Locate the cell with the specified text and output its [x, y] center coordinate. 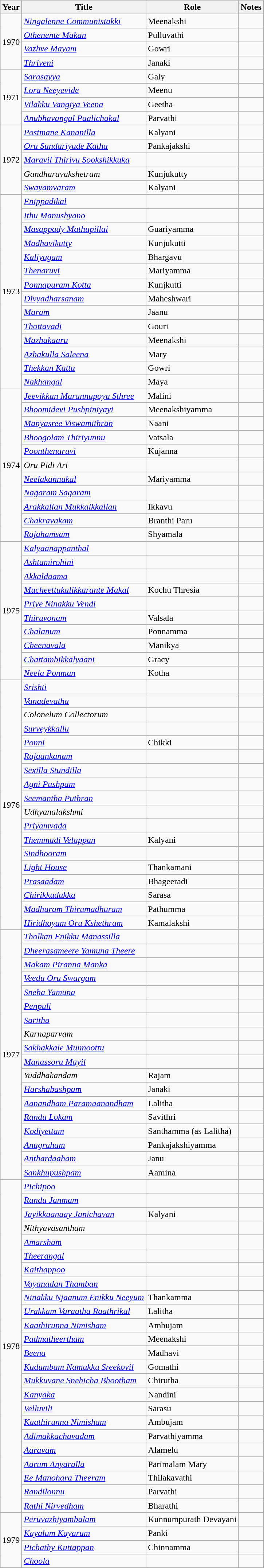
Rathi Nirvedham [84, 1506]
Neela Ponman [84, 673]
Kalyaanappanthal [84, 548]
Rajahamsam [84, 534]
Title [84, 7]
Agni Pushpam [84, 784]
Light House [84, 867]
Sneha Yamuna [84, 992]
1972 [11, 160]
Padmatheertham [84, 1339]
Jeevikkan Marannupoya Sthree [84, 395]
Veedu Oru Swargam [84, 978]
Randu Lokam [84, 1117]
Urakkam Varaatha Raathrikal [84, 1311]
Chalanum [84, 632]
Chikki [192, 742]
Sarasayya [84, 77]
Madhavikutty [84, 243]
Thankamma [192, 1298]
Kunjukutti [192, 243]
Aaravam [84, 1450]
Rajam [192, 1076]
Gandharavakshetram [84, 174]
Notes [251, 7]
Shyamala [192, 534]
Maheshwari [192, 299]
Mazhakaaru [84, 340]
Divyadharsanam [84, 299]
Kamalakshi [192, 923]
Ikkavu [192, 507]
Pankajakshi [192, 146]
Pankajakshiyamma [192, 1145]
Makam Piranna Manka [84, 964]
Galy [192, 77]
1975 [11, 611]
Madhavi [192, 1353]
Randu Janmam [84, 1200]
Lora Neeyevide [84, 90]
Chinnamma [192, 1547]
Priye Ninakku Vendi [84, 604]
Anugraham [84, 1145]
Thiruvonam [84, 618]
Kujanna [192, 451]
Branthi Paru [192, 520]
Pichathy Kuttappan [84, 1547]
Othenente Makan [84, 35]
Kunnumpurath Devayani [192, 1520]
Ashtamirohini [84, 562]
Meenakshiyamma [192, 410]
Thankamani [192, 867]
Choola [84, 1561]
Amarsham [84, 1242]
Parimalam Mary [192, 1464]
Vazhve Mayam [84, 49]
Rajaankanam [84, 756]
Bhargavu [192, 257]
Manyasree Viswamithran [84, 424]
Ponni [84, 742]
Colonelum Collectorum [84, 715]
Madhuram Thirumadhuram [84, 909]
Valsala [192, 618]
Kunjukutty [192, 174]
Kunjkutti [192, 285]
Ningalenne Communistakki [84, 21]
Ponnapuram Kotta [84, 285]
Anubhavangal Paalichakal [84, 118]
Akkaldaama [84, 576]
Tholkan Enikku Manassilla [84, 937]
Randilonnu [84, 1491]
Kaliyugam [84, 257]
Nagaram Sagaram [84, 493]
Malini [192, 395]
Surveykkallu [84, 729]
1971 [11, 97]
1973 [11, 292]
Jaanu [192, 312]
Bhoogolam Thiriyunnu [84, 437]
Gouri [192, 326]
Chakravakam [84, 520]
Postmane Kananilla [84, 132]
Hiridhayam Oru Kshethram [84, 923]
Nakhangal [84, 382]
Vilakku Vangiya Veena [84, 104]
Mukkuvane Snehicha Bhootham [84, 1381]
Adimakkachavadam [84, 1436]
1970 [11, 42]
Oru Pidi Ari [84, 465]
Velluvili [84, 1408]
Mary [192, 354]
Nandini [192, 1395]
Vatsala [192, 437]
Bhageeradi [192, 881]
Vayanadan Thamban [84, 1283]
Ee Manohara Theeram [84, 1478]
Parvathiyamma [192, 1436]
Year [11, 7]
Ponnamma [192, 632]
Guariyamma [192, 229]
Bharathi [192, 1506]
Penpuli [84, 1006]
Role [192, 7]
Azhakulla Saleena [84, 354]
Janu [192, 1159]
1979 [11, 1540]
Prasaadam [84, 881]
Udhyanalakshmi [84, 812]
Kotha [192, 673]
Geetha [192, 104]
Chirutha [192, 1381]
Seemantha Puthran [84, 798]
Vanadevatha [84, 701]
1977 [11, 1055]
Yuddhakandam [84, 1076]
Harshabashpam [84, 1089]
Panki [192, 1533]
Arakkallan Mukkalkkallan [84, 507]
Sankhupushpam [84, 1173]
Nithyavasantham [84, 1228]
Thekkan Kattu [84, 368]
Oru Sundariyude Katha [84, 146]
Gracy [192, 659]
Kayalum Kayarum [84, 1533]
Beena [84, 1353]
Swayamvaram [84, 188]
Sakhakkale Munnoottu [84, 1048]
Dheerasameere Yamuna Theere [84, 951]
Neelakannukal [84, 479]
Naani [192, 424]
Ithu Manushyano [84, 215]
Poonthenaruvi [84, 451]
Savithri [192, 1117]
Gomathi [192, 1367]
Pathumma [192, 909]
Sarasu [192, 1408]
Masappady Mathupillai [84, 229]
Aamina [192, 1173]
Sarasa [192, 895]
Santhamma (as Lalitha) [192, 1131]
Thilakavathi [192, 1478]
Saritha [84, 1020]
Chirikkudukka [84, 895]
Thriveni [84, 63]
Kaithappoo [84, 1269]
Maram [84, 312]
Enippadikal [84, 202]
Thenaruvi [84, 271]
Pulluvathi [192, 35]
Karnaparvam [84, 1034]
1974 [11, 465]
1978 [11, 1346]
Chattambikkalyaani [84, 659]
Priyamvada [84, 826]
Sexilla Stundilla [84, 770]
Sindhooram [84, 854]
Manikya [192, 645]
Maya [192, 382]
1976 [11, 805]
Thottavadi [84, 326]
Kochu Thresia [192, 590]
Ninakku Njaanum Enikku Neeyum [84, 1298]
Kudumbam Namukku Sreekovil [84, 1367]
Pichipoo [84, 1186]
Bhoomidevi Pushpiniyayi [84, 410]
Jayikkaanaay Janichavan [84, 1214]
Aarum Anyaralla [84, 1464]
Aanandham Paramaanandham [84, 1103]
Manassoru Mayil [84, 1062]
Maravil Thirivu Sookshikkuka [84, 160]
Cheenavala [84, 645]
Alamelu [192, 1450]
Kodiyettam [84, 1131]
Peruvazhiyambalam [84, 1520]
Anthardaaham [84, 1159]
Srishti [84, 687]
Mucheettukalikkarante Makal [84, 590]
Kanyaka [84, 1395]
Themmadi Velappan [84, 839]
Meenu [192, 90]
Theerangal [84, 1256]
